Detect which cell encompasses the target text, then output its [x, y] center coordinate. 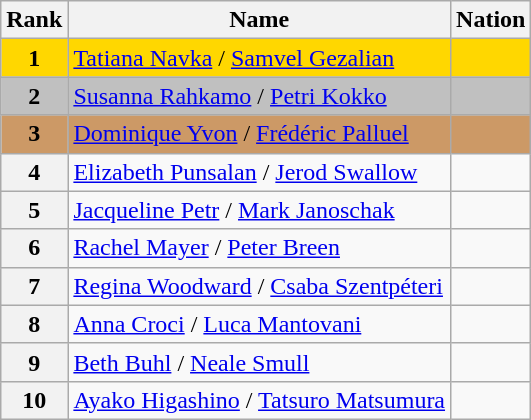
Tatiana Navka / Samvel Gezalian [260, 58]
Beth Buhl / Neale Smull [260, 362]
8 [34, 324]
5 [34, 210]
3 [34, 134]
1 [34, 58]
10 [34, 400]
Anna Croci / Luca Mantovani [260, 324]
4 [34, 172]
7 [34, 286]
6 [34, 248]
Rank [34, 20]
Rachel Mayer / Peter Breen [260, 248]
Dominique Yvon / Frédéric Palluel [260, 134]
Name [260, 20]
Jacqueline Petr / Mark Janoschak [260, 210]
9 [34, 362]
Nation [491, 20]
2 [34, 96]
Ayako Higashino / Tatsuro Matsumura [260, 400]
Regina Woodward / Csaba Szentpéteri [260, 286]
Susanna Rahkamo / Petri Kokko [260, 96]
Elizabeth Punsalan / Jerod Swallow [260, 172]
